Provide the [X, Y] coordinate of the cell's center where the given text is located.  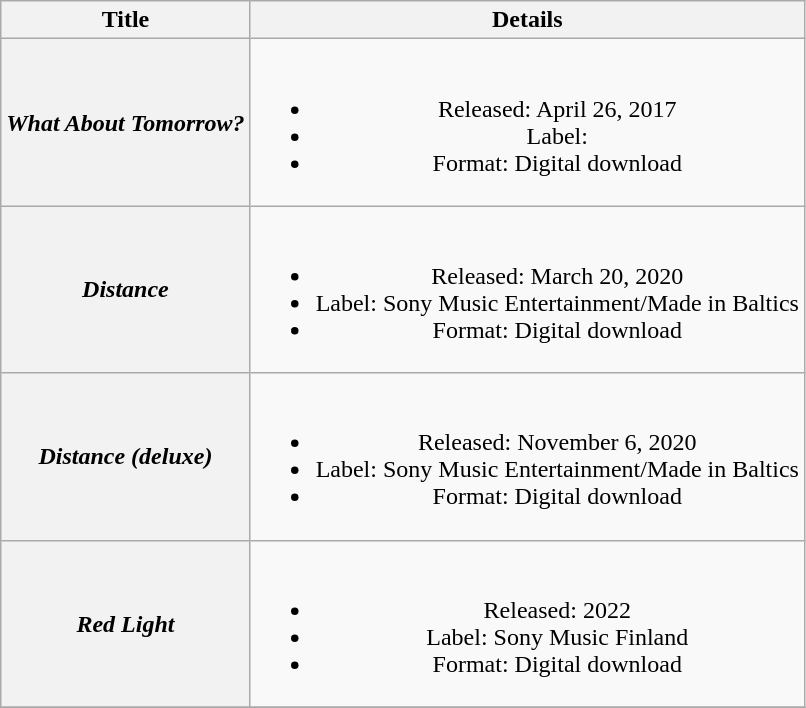
Red Light [126, 624]
Title [126, 20]
Distance (deluxe) [126, 456]
Released: 2022Label: Sony Music FinlandFormat: Digital download [527, 624]
Released: November 6, 2020Label: Sony Music Entertainment/Made in BalticsFormat: Digital download [527, 456]
Released: March 20, 2020Label: Sony Music Entertainment/Made in BalticsFormat: Digital download [527, 290]
Distance [126, 290]
Details [527, 20]
What About Tomorrow? [126, 122]
Released: April 26, 2017Label:Format: Digital download [527, 122]
